Pinpoint the cell where the given text exists, returning its (X, Y) midpoint coordinate. 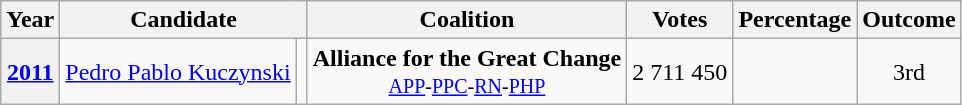
Year (30, 20)
Percentage (795, 20)
Outcome (909, 20)
Votes (680, 20)
3rd (909, 72)
Candidate (184, 20)
Pedro Pablo Kuczynski (178, 72)
Alliance for the Great ChangeAPP-PPC-RN-PHP (466, 72)
Coalition (466, 20)
2 711 450 (680, 72)
2011 (30, 72)
